Pinpoint the cell where the given text exists, returning its [x, y] midpoint coordinate. 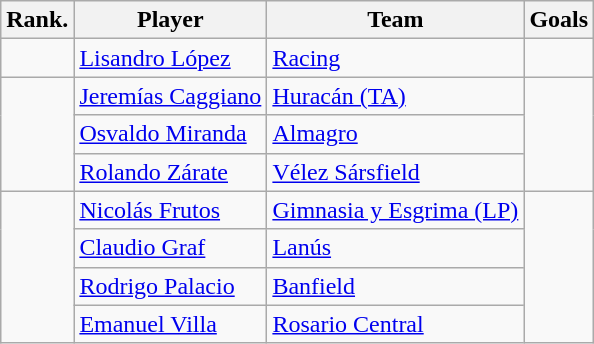
Rodrigo Palacio [170, 286]
Vélez Sársfield [396, 172]
Huracán (TA) [396, 96]
Rolando Zárate [170, 172]
Jeremías Caggiano [170, 96]
Racing [396, 58]
Almagro [396, 134]
Claudio Graf [170, 248]
Lanús [396, 248]
Player [170, 20]
Rank. [38, 20]
Lisandro López [170, 58]
Banfield [396, 286]
Gimnasia y Esgrima (LP) [396, 210]
Goals [559, 20]
Osvaldo Miranda [170, 134]
Rosario Central [396, 324]
Nicolás Frutos [170, 210]
Team [396, 20]
Emanuel Villa [170, 324]
